Scan for the cell matching the given text and deliver its [X, Y] coordinate at center. 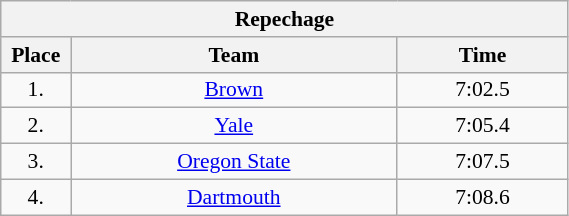
4. [36, 197]
2. [36, 126]
1. [36, 90]
7:07.5 [482, 162]
Yale [234, 126]
Team [234, 55]
7:08.6 [482, 197]
Dartmouth [234, 197]
7:02.5 [482, 90]
Repechage [284, 19]
Time [482, 55]
3. [36, 162]
Brown [234, 90]
Place [36, 55]
7:05.4 [482, 126]
Oregon State [234, 162]
